Return the (x, y) coordinate for the center point of the cell that contains the specified text.  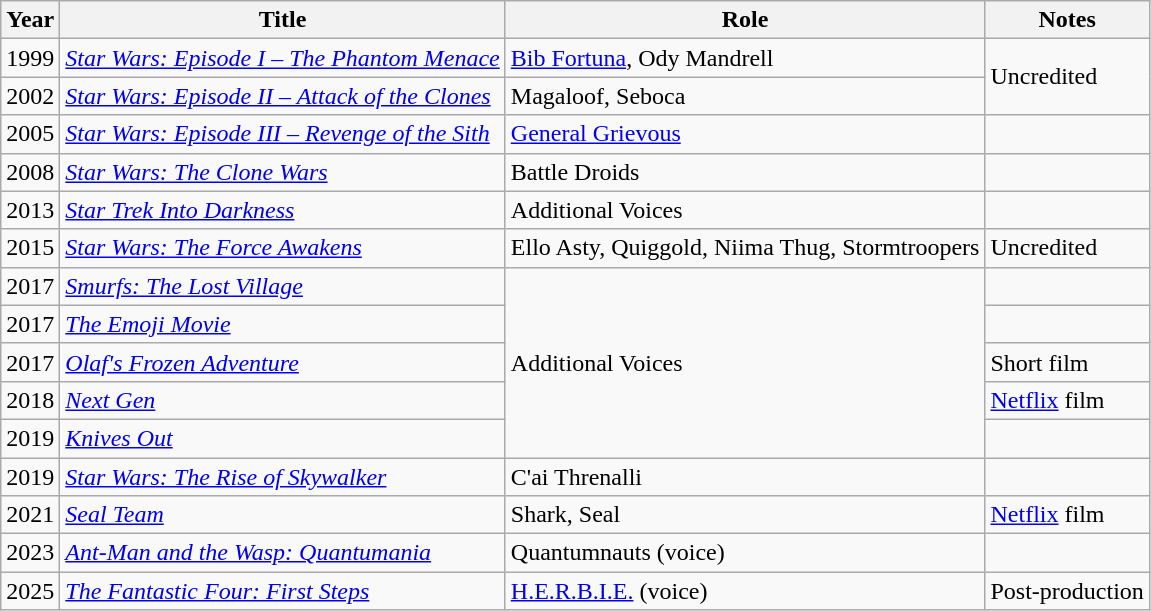
Ello Asty, Quiggold, Niima Thug, Stormtroopers (745, 248)
Olaf's Frozen Adventure (282, 362)
2013 (30, 210)
Battle Droids (745, 172)
Title (282, 20)
Magaloof, Seboca (745, 96)
Shark, Seal (745, 515)
H.E.R.B.I.E. (voice) (745, 591)
Star Wars: Episode III – Revenge of the Sith (282, 134)
Next Gen (282, 400)
Ant-Man and the Wasp: Quantumania (282, 553)
Post-production (1067, 591)
Star Trek Into Darkness (282, 210)
Knives Out (282, 438)
Notes (1067, 20)
Smurfs: The Lost Village (282, 286)
Star Wars: The Rise of Skywalker (282, 477)
Star Wars: The Clone Wars (282, 172)
2021 (30, 515)
Short film (1067, 362)
1999 (30, 58)
2015 (30, 248)
General Grievous (745, 134)
Star Wars: The Force Awakens (282, 248)
Star Wars: Episode I – The Phantom Menace (282, 58)
Bib Fortuna, Ody Mandrell (745, 58)
Year (30, 20)
2018 (30, 400)
Role (745, 20)
2025 (30, 591)
2008 (30, 172)
2023 (30, 553)
2005 (30, 134)
The Fantastic Four: First Steps (282, 591)
Quantumnauts (voice) (745, 553)
2002 (30, 96)
Seal Team (282, 515)
Star Wars: Episode II – Attack of the Clones (282, 96)
C'ai Threnalli (745, 477)
The Emoji Movie (282, 324)
